Pinpoint the cell where the given text exists, returning its [X, Y] midpoint coordinate. 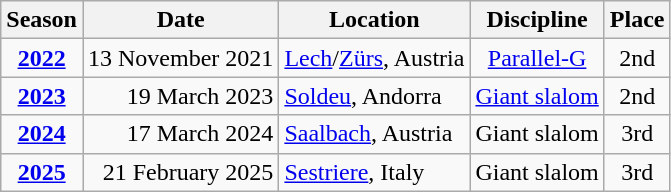
Location [374, 20]
Saalbach, Austria [374, 134]
2022 [42, 58]
Place [637, 20]
Discipline [537, 20]
17 March 2024 [180, 134]
Lech/Zürs, Austria [374, 58]
Sestriere, Italy [374, 172]
Parallel-G [537, 58]
2023 [42, 96]
Season [42, 20]
13 November 2021 [180, 58]
2025 [42, 172]
21 February 2025 [180, 172]
2024 [42, 134]
Soldeu, Andorra [374, 96]
Date [180, 20]
19 March 2023 [180, 96]
